For the text-containing cell, return its midpoint in (X, Y) coordinate format. 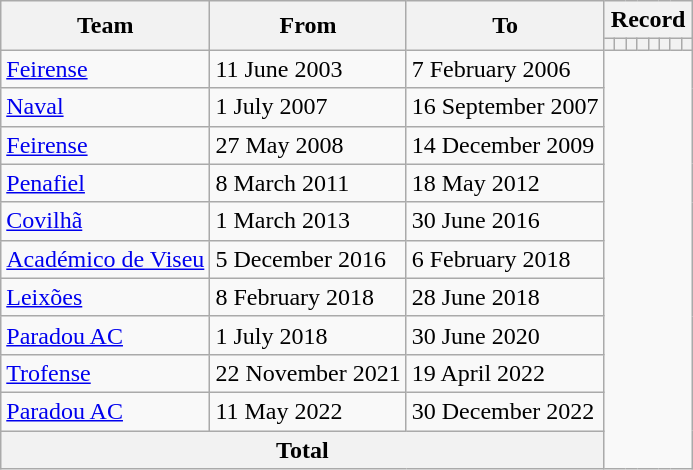
8 February 2018 (308, 297)
11 June 2003 (308, 69)
19 April 2022 (505, 373)
11 May 2022 (308, 411)
1 July 2007 (308, 107)
1 March 2013 (308, 221)
Covilhã (106, 221)
Leixões (106, 297)
Naval (106, 107)
6 February 2018 (505, 259)
Trofense (106, 373)
7 February 2006 (505, 69)
30 June 2020 (505, 335)
Team (106, 26)
27 May 2008 (308, 145)
16 September 2007 (505, 107)
From (308, 26)
22 November 2021 (308, 373)
28 June 2018 (505, 297)
30 June 2016 (505, 221)
30 December 2022 (505, 411)
1 July 2018 (308, 335)
14 December 2009 (505, 145)
Académico de Viseu (106, 259)
Penafiel (106, 183)
To (505, 26)
8 March 2011 (308, 183)
Total (302, 449)
5 December 2016 (308, 259)
Record (648, 20)
18 May 2012 (505, 183)
